Return (X, Y) of the center of cell containing provided text 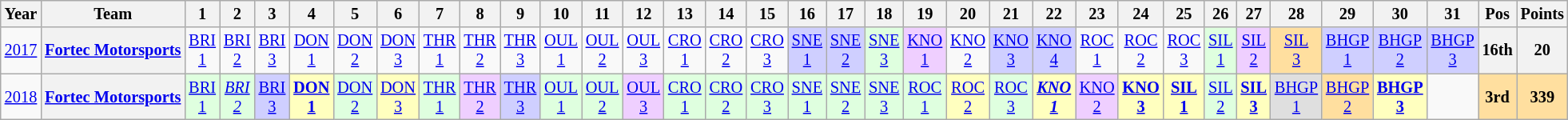
Year (21, 14)
26 (1220, 14)
15 (767, 14)
2017 (21, 50)
Pos (1498, 14)
29 (1347, 14)
5 (355, 14)
24 (1140, 14)
1 (202, 14)
12 (643, 14)
18 (884, 14)
30 (1400, 14)
8 (480, 14)
19 (925, 14)
3 (273, 14)
3rd (1498, 97)
10 (561, 14)
17 (846, 14)
16 (807, 14)
11 (603, 14)
2 (237, 14)
22 (1054, 14)
9 (520, 14)
14 (726, 14)
21 (1011, 14)
27 (1253, 14)
2018 (21, 97)
Team (113, 14)
23 (1097, 14)
4 (312, 14)
339 (1542, 97)
28 (1296, 14)
6 (398, 14)
25 (1184, 14)
31 (1453, 14)
16th (1498, 50)
13 (685, 14)
Points (1542, 14)
7 (440, 14)
KNO4 (1054, 50)
